Detect which cell encompasses the target text, then output its (x, y) center coordinate. 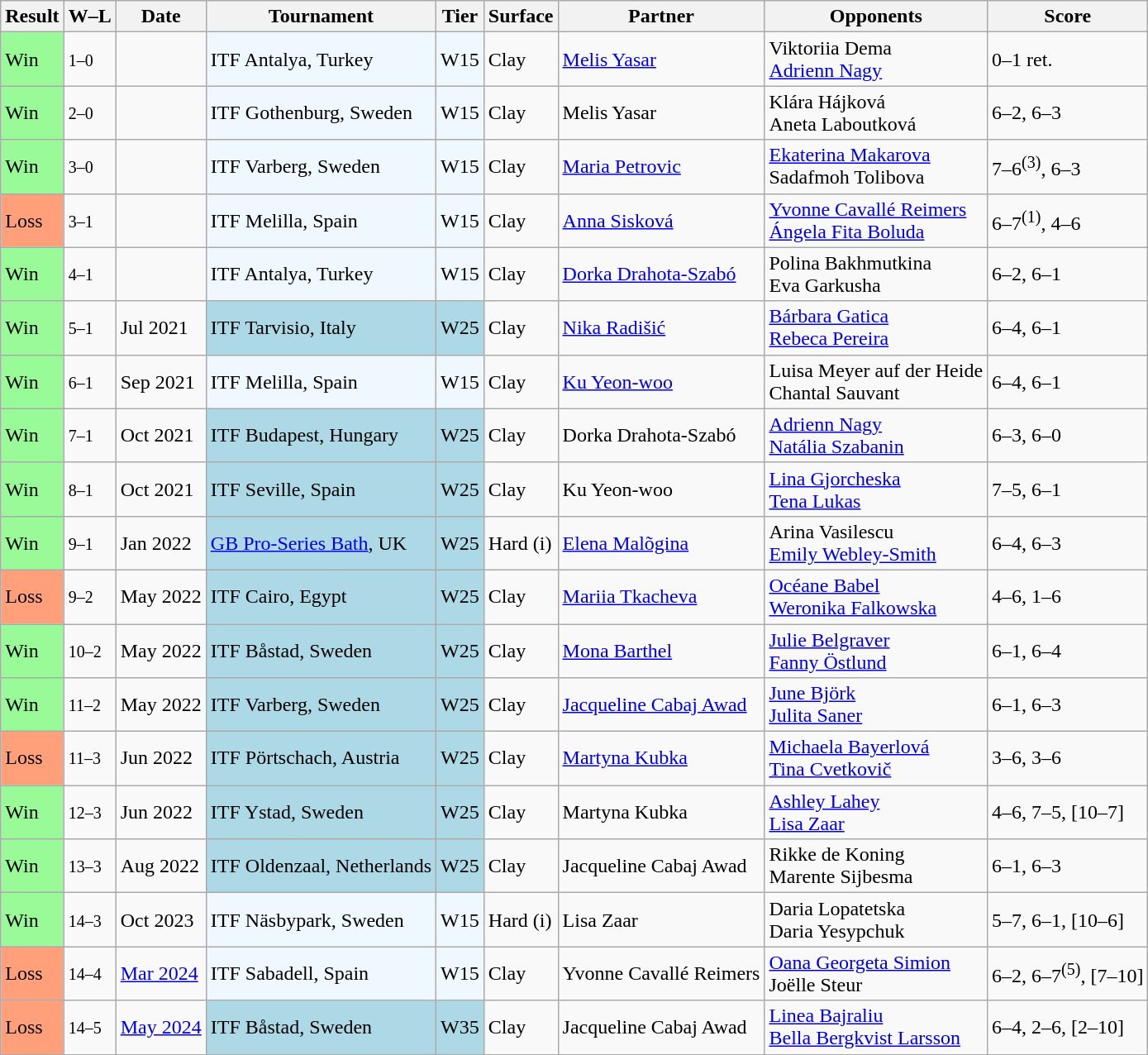
Lina Gjorcheska Tena Lukas (876, 489)
Yvonne Cavallé Reimers (661, 974)
Daria Lopatetska Daria Yesypchuk (876, 919)
Tournament (321, 17)
ITF Oldenzaal, Netherlands (321, 866)
ITF Näsbypark, Sweden (321, 919)
Nika Radišić (661, 327)
6–3, 6–0 (1068, 435)
7–5, 6–1 (1068, 489)
Surface (521, 17)
Opponents (876, 17)
Luisa Meyer auf der Heide Chantal Sauvant (876, 382)
0–1 ret. (1068, 60)
13–3 (89, 866)
June Björk Julita Saner (876, 704)
6–2, 6–7(5), [7–10] (1068, 974)
Mar 2024 (160, 974)
GB Pro-Series Bath, UK (321, 542)
14–4 (89, 974)
ITF Seville, Spain (321, 489)
1–0 (89, 60)
Date (160, 17)
Jul 2021 (160, 327)
ITF Cairo, Egypt (321, 597)
Viktoriia Dema Adrienn Nagy (876, 60)
Michaela Bayerlová Tina Cvetkovič (876, 759)
ITF Tarvisio, Italy (321, 327)
Maria Petrovic (661, 167)
4–6, 7–5, [10–7] (1068, 812)
ITF Pörtschach, Austria (321, 759)
Oana Georgeta Simion Joëlle Steur (876, 974)
ITF Budapest, Hungary (321, 435)
ITF Gothenburg, Sweden (321, 112)
Lisa Zaar (661, 919)
Klára Hájková Aneta Laboutková (876, 112)
Bárbara Gatica Rebeca Pereira (876, 327)
6–1 (89, 382)
3–0 (89, 167)
Mona Barthel (661, 650)
Ekaterina Makarova Sadafmoh Tolibova (876, 167)
W35 (460, 1027)
9–2 (89, 597)
3–6, 3–6 (1068, 759)
7–1 (89, 435)
4–1 (89, 274)
ITF Ystad, Sweden (321, 812)
May 2024 (160, 1027)
5–1 (89, 327)
Ashley Lahey Lisa Zaar (876, 812)
Océane Babel Weronika Falkowska (876, 597)
6–2, 6–3 (1068, 112)
Elena Malõgina (661, 542)
6–4, 6–3 (1068, 542)
Tier (460, 17)
6–2, 6–1 (1068, 274)
10–2 (89, 650)
14–5 (89, 1027)
Oct 2023 (160, 919)
7–6(3), 6–3 (1068, 167)
Result (32, 17)
2–0 (89, 112)
Sep 2021 (160, 382)
11–3 (89, 759)
Julie Belgraver Fanny Östlund (876, 650)
3–1 (89, 220)
Mariia Tkacheva (661, 597)
Adrienn Nagy Natália Szabanin (876, 435)
5–7, 6–1, [10–6] (1068, 919)
6–7(1), 4–6 (1068, 220)
6–1, 6–4 (1068, 650)
8–1 (89, 489)
6–4, 2–6, [2–10] (1068, 1027)
Partner (661, 17)
12–3 (89, 812)
Yvonne Cavallé Reimers Ángela Fita Boluda (876, 220)
ITF Sabadell, Spain (321, 974)
11–2 (89, 704)
14–3 (89, 919)
Score (1068, 17)
Polina Bakhmutkina Eva Garkusha (876, 274)
Anna Sisková (661, 220)
Linea Bajraliu Bella Bergkvist Larsson (876, 1027)
4–6, 1–6 (1068, 597)
Rikke de Koning Marente Sijbesma (876, 866)
Aug 2022 (160, 866)
W–L (89, 17)
9–1 (89, 542)
Arina Vasilescu Emily Webley-Smith (876, 542)
Jan 2022 (160, 542)
